Find where the given text appears and provide that cell's center as (X, Y) coordinate. 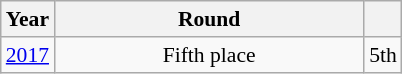
Round (209, 19)
Year (28, 19)
5th (383, 55)
Fifth place (209, 55)
2017 (28, 55)
